Capture the cell that displays the provided text and extract its [X, Y] central coordinate. 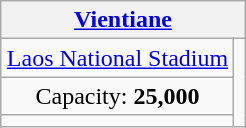
Laos National Stadium [117, 58]
Vientiane [122, 20]
Capacity: 25,000 [117, 96]
